Return (x, y) of the center of cell containing provided text 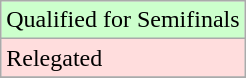
Relegated (123, 58)
Qualified for Semifinals (123, 20)
